Return [X, Y] of the center of cell containing provided text 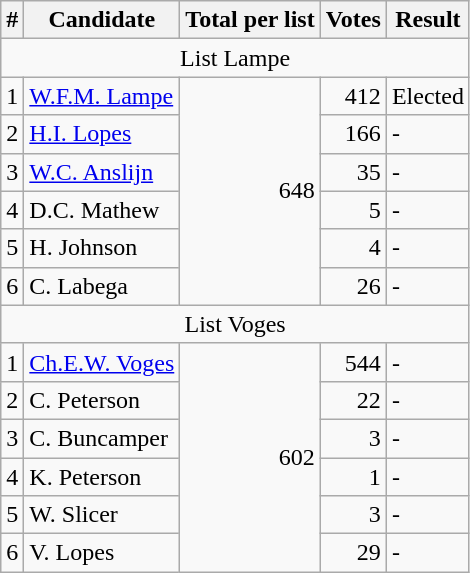
26 [353, 286]
Votes [353, 20]
C. Labega [102, 286]
22 [353, 400]
H. Johnson [102, 248]
H.I. Lopes [102, 134]
C. Buncamper [102, 438]
W.C. Anslijn [102, 172]
W.F.M. Lampe [102, 96]
# [12, 20]
V. Lopes [102, 553]
C. Peterson [102, 400]
List Voges [236, 324]
412 [353, 96]
K. Peterson [102, 477]
Ch.E.W. Voges [102, 362]
29 [353, 553]
D.C. Mathew [102, 210]
Total per list [250, 20]
544 [353, 362]
602 [250, 457]
Elected [428, 96]
W. Slicer [102, 515]
List Lampe [236, 58]
Result [428, 20]
166 [353, 134]
Candidate [102, 20]
648 [250, 191]
35 [353, 172]
